Return [X, Y] of the center of cell containing provided text 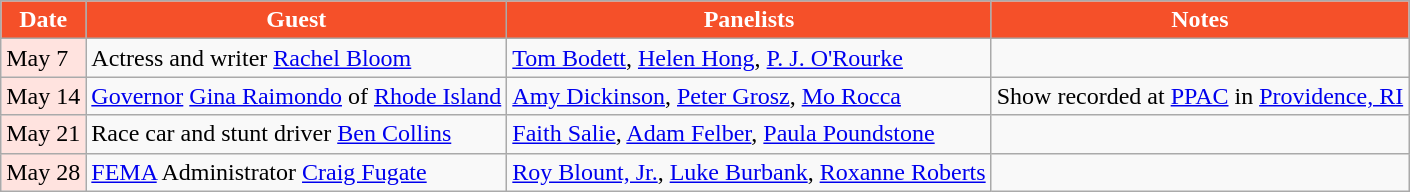
Faith Salie, Adam Felber, Paula Poundstone [749, 134]
Roy Blount, Jr., Luke Burbank, Roxanne Roberts [749, 172]
Amy Dickinson, Peter Grosz, Mo Rocca [749, 96]
Panelists [749, 20]
Governor Gina Raimondo of Rhode Island [296, 96]
Tom Bodett, Helen Hong, P. J. O'Rourke [749, 58]
Race car and stunt driver Ben Collins [296, 134]
Show recorded at PPAC in Providence, RI [1200, 96]
May 7 [44, 58]
May 21 [44, 134]
May 14 [44, 96]
May 28 [44, 172]
Date [44, 20]
FEMA Administrator Craig Fugate [296, 172]
Notes [1200, 20]
Guest [296, 20]
Actress and writer Rachel Bloom [296, 58]
